Scan for the cell matching the given text and deliver its (x, y) coordinate at center. 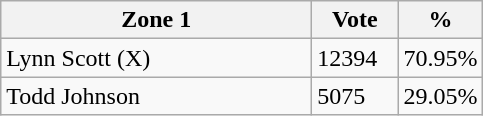
Todd Johnson (156, 96)
Zone 1 (156, 20)
12394 (355, 58)
Lynn Scott (X) (156, 58)
% (440, 20)
5075 (355, 96)
29.05% (440, 96)
70.95% (440, 58)
Vote (355, 20)
